Search for the cell housing the specified text and yield its (x, y) center coordinate. 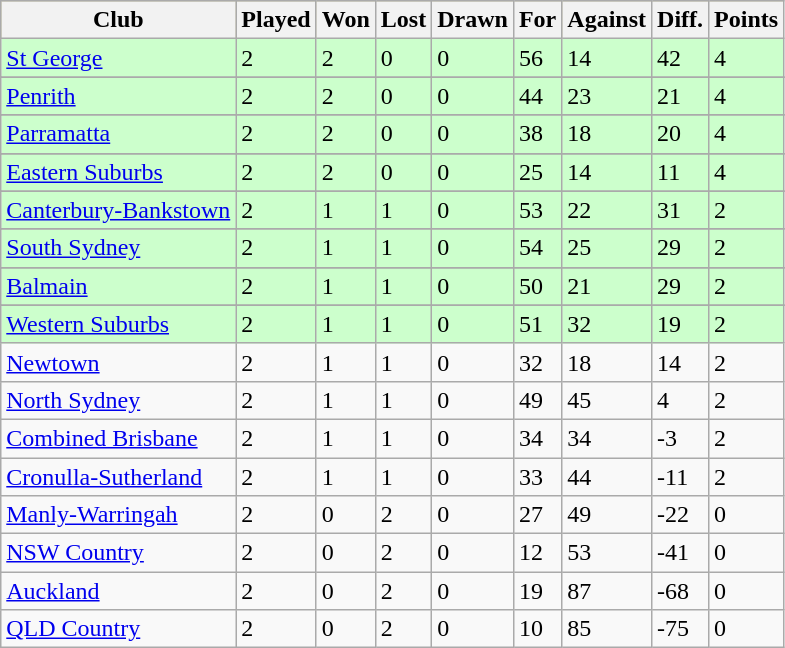
38 (537, 134)
Penrith (118, 96)
Against (607, 20)
Manly-Warringah (118, 515)
Cronulla-Sutherland (118, 477)
-11 (680, 477)
85 (607, 629)
For (537, 20)
St George (118, 58)
22 (607, 210)
33 (537, 477)
Parramatta (118, 134)
Diff. (680, 20)
-41 (680, 553)
Balmain (118, 286)
NSW Country (118, 553)
Points (746, 20)
Drawn (473, 20)
11 (680, 172)
23 (607, 96)
Newtown (118, 362)
87 (607, 591)
South Sydney (118, 248)
51 (537, 324)
45 (607, 400)
Won (346, 20)
Played (276, 20)
Lost (403, 20)
12 (537, 553)
42 (680, 58)
Combined Brisbane (118, 438)
10 (537, 629)
56 (537, 58)
-3 (680, 438)
-22 (680, 515)
31 (680, 210)
QLD Country (118, 629)
North Sydney (118, 400)
-75 (680, 629)
50 (537, 286)
27 (537, 515)
Eastern Suburbs (118, 172)
Western Suburbs (118, 324)
-68 (680, 591)
20 (680, 134)
Club (118, 20)
Canterbury-Bankstown (118, 210)
54 (537, 248)
Auckland (118, 591)
